From the cell containing the given text, extract its center point as [x, y] coordinate. 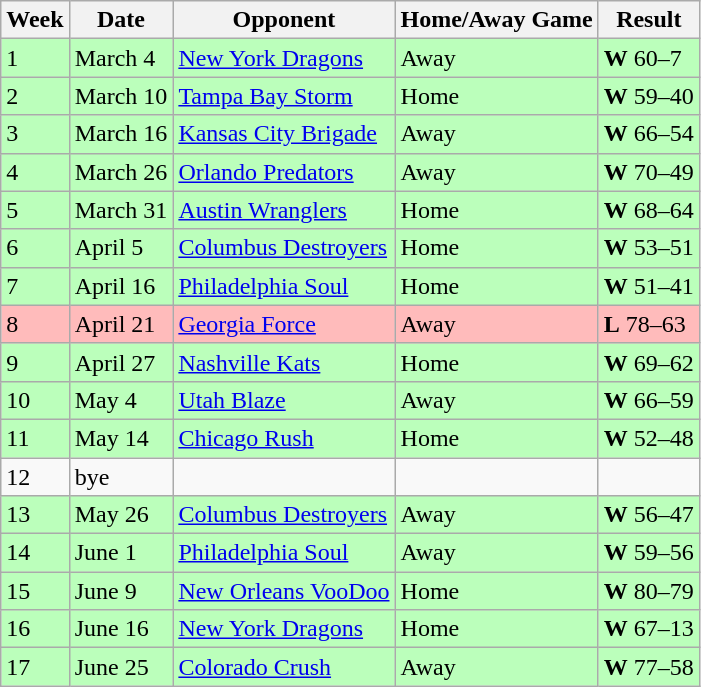
17 [35, 667]
Georgia Force [284, 324]
June 25 [121, 667]
Tampa Bay Storm [284, 96]
W 77–58 [648, 667]
9 [35, 362]
Austin Wranglers [284, 210]
March 26 [121, 172]
May 4 [121, 400]
5 [35, 210]
Home/Away Game [496, 20]
Utah Blaze [284, 400]
15 [35, 591]
W 60–7 [648, 58]
New Orleans VooDoo [284, 591]
W 67–13 [648, 629]
March 10 [121, 96]
April 21 [121, 324]
Orlando Predators [284, 172]
Opponent [284, 20]
May 14 [121, 438]
8 [35, 324]
W 51–41 [648, 286]
12 [35, 477]
W 68–64 [648, 210]
Nashville Kats [284, 362]
W 70–49 [648, 172]
6 [35, 248]
2 [35, 96]
W 66–54 [648, 134]
10 [35, 400]
March 31 [121, 210]
4 [35, 172]
April 5 [121, 248]
W 59–40 [648, 96]
May 26 [121, 515]
14 [35, 553]
Week [35, 20]
Colorado Crush [284, 667]
Result [648, 20]
W 66–59 [648, 400]
Kansas City Brigade [284, 134]
11 [35, 438]
W 80–79 [648, 591]
April 16 [121, 286]
1 [35, 58]
June 9 [121, 591]
June 16 [121, 629]
March 4 [121, 58]
W 52–48 [648, 438]
W 56–47 [648, 515]
W 69–62 [648, 362]
3 [35, 134]
March 16 [121, 134]
13 [35, 515]
April 27 [121, 362]
Chicago Rush [284, 438]
16 [35, 629]
bye [121, 477]
Date [121, 20]
June 1 [121, 553]
W 53–51 [648, 248]
7 [35, 286]
W 59–56 [648, 553]
L 78–63 [648, 324]
